Scan for the cell matching the given text and deliver its (x, y) coordinate at center. 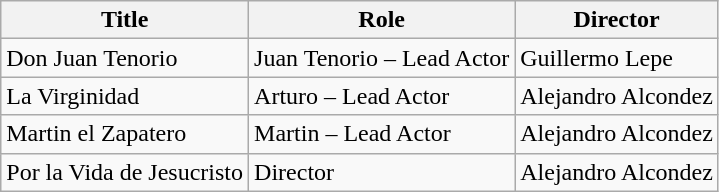
Juan Tenorio – Lead Actor (382, 58)
Martin el Zapatero (125, 134)
La Virginidad (125, 96)
Don Juan Tenorio (125, 58)
Role (382, 20)
Title (125, 20)
Martin – Lead Actor (382, 134)
Guillermo Lepe (617, 58)
Arturo – Lead Actor (382, 96)
Por la Vida de Jesucristo (125, 172)
